For the text-containing cell, return its midpoint in [X, Y] coordinate format. 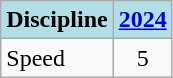
Speed [57, 58]
5 [142, 58]
2024 [142, 20]
Discipline [57, 20]
